Provide the (X, Y) coordinate of the cell's center where the given text is located.  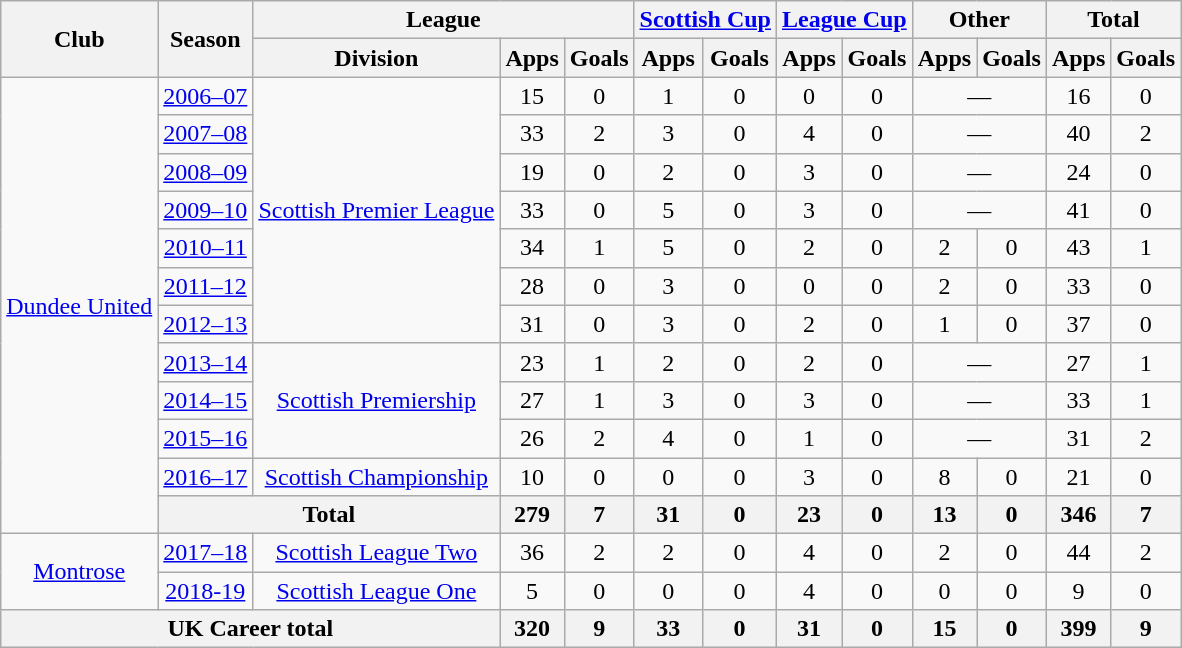
Scottish Premiership (376, 400)
Other (979, 20)
League Cup (844, 20)
Scottish League One (376, 591)
Scottish Cup (705, 20)
Scottish Championship (376, 477)
UK Career total (250, 629)
2006–07 (206, 96)
44 (1078, 553)
279 (532, 515)
26 (532, 438)
320 (532, 629)
8 (944, 477)
2008–09 (206, 172)
2013–14 (206, 362)
2017–18 (206, 553)
2009–10 (206, 210)
Division (376, 58)
Montrose (80, 572)
34 (532, 248)
24 (1078, 172)
37 (1078, 324)
41 (1078, 210)
Season (206, 39)
Club (80, 39)
2011–12 (206, 286)
2012–13 (206, 324)
13 (944, 515)
2007–08 (206, 134)
2010–11 (206, 248)
16 (1078, 96)
2016–17 (206, 477)
Scottish League Two (376, 553)
43 (1078, 248)
36 (532, 553)
28 (532, 286)
League (444, 20)
Dundee United (80, 306)
10 (532, 477)
2015–16 (206, 438)
Scottish Premier League (376, 210)
346 (1078, 515)
2014–15 (206, 400)
21 (1078, 477)
2018-19 (206, 591)
40 (1078, 134)
19 (532, 172)
399 (1078, 629)
